Capture the cell that displays the provided text and extract its [x, y] central coordinate. 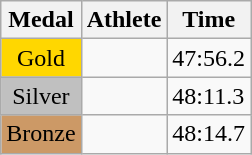
Athlete [124, 20]
48:11.3 [209, 96]
Silver [41, 96]
Time [209, 20]
Medal [41, 20]
47:56.2 [209, 58]
Gold [41, 58]
Bronze [41, 134]
48:14.7 [209, 134]
